Scan for the cell matching the given text and deliver its [X, Y] coordinate at center. 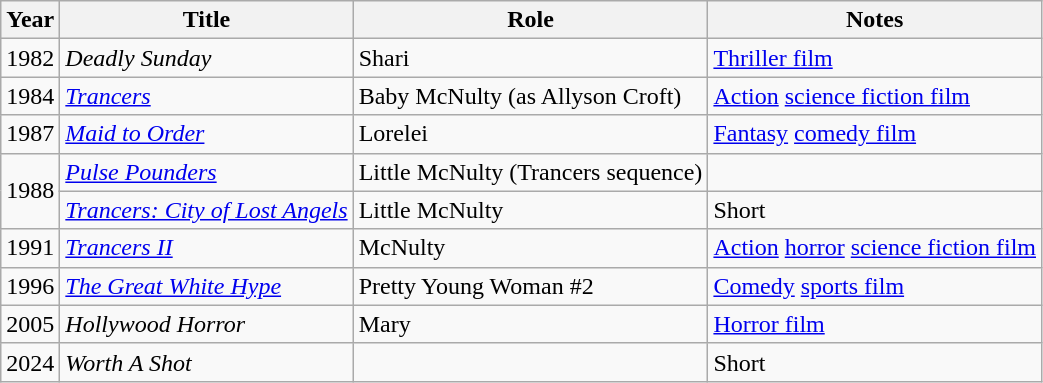
Shari [530, 58]
Maid to Order [206, 134]
Thriller film [875, 58]
Baby McNulty (as Allyson Croft) [530, 96]
1996 [30, 286]
Title [206, 20]
1988 [30, 191]
Trancers: City of Lost Angels [206, 210]
Pulse Pounders [206, 172]
Hollywood Horror [206, 324]
Mary [530, 324]
Worth A Shot [206, 362]
1987 [30, 134]
Little McNulty [530, 210]
2024 [30, 362]
Action horror science fiction film [875, 248]
Fantasy comedy film [875, 134]
1991 [30, 248]
McNulty [530, 248]
Year [30, 20]
Trancers [206, 96]
Little McNulty (Trancers sequence) [530, 172]
Role [530, 20]
Horror film [875, 324]
Notes [875, 20]
1982 [30, 58]
1984 [30, 96]
Trancers II [206, 248]
Action science fiction film [875, 96]
Lorelei [530, 134]
Pretty Young Woman #2 [530, 286]
Comedy sports film [875, 286]
The Great White Hype [206, 286]
Deadly Sunday [206, 58]
2005 [30, 324]
